Detect which cell encompasses the target text, then output its (X, Y) center coordinate. 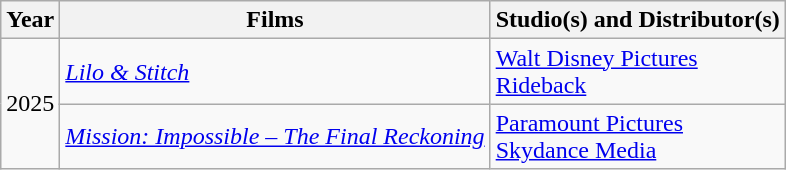
Walt Disney PicturesRideback (638, 72)
Year (30, 20)
Mission: Impossible – The Final Reckoning (275, 136)
Paramount PicturesSkydance Media (638, 136)
Studio(s) and Distributor(s) (638, 20)
Films (275, 20)
Lilo & Stitch (275, 72)
2025 (30, 104)
